Locate the cell with the specified text and output its (X, Y) center coordinate. 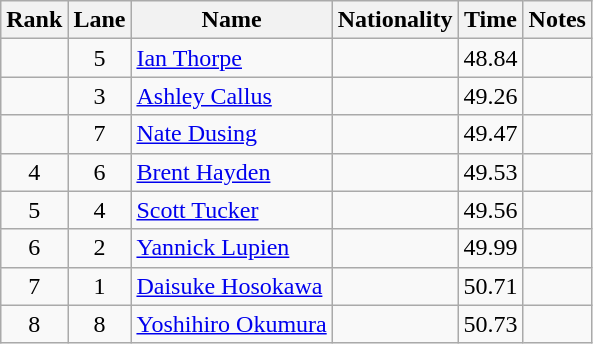
Notes (557, 20)
49.26 (490, 96)
50.73 (490, 324)
Yannick Lupien (232, 248)
1 (100, 286)
49.53 (490, 172)
49.47 (490, 134)
Rank (34, 20)
Lane (100, 20)
Scott Tucker (232, 210)
Name (232, 20)
Ian Thorpe (232, 58)
Ashley Callus (232, 96)
Nate Dusing (232, 134)
50.71 (490, 286)
48.84 (490, 58)
Yoshihiro Okumura (232, 324)
Daisuke Hosokawa (232, 286)
49.56 (490, 210)
49.99 (490, 248)
3 (100, 96)
Time (490, 20)
2 (100, 248)
Brent Hayden (232, 172)
Nationality (395, 20)
